For the text-containing cell, return its midpoint in [X, Y] coordinate format. 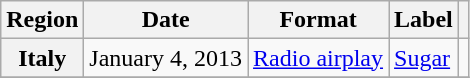
Sugar [424, 58]
Date [166, 20]
Italy [42, 58]
Format [318, 20]
Region [42, 20]
January 4, 2013 [166, 58]
Label [424, 20]
Radio airplay [318, 58]
